For the text-containing cell, return its midpoint in [X, Y] coordinate format. 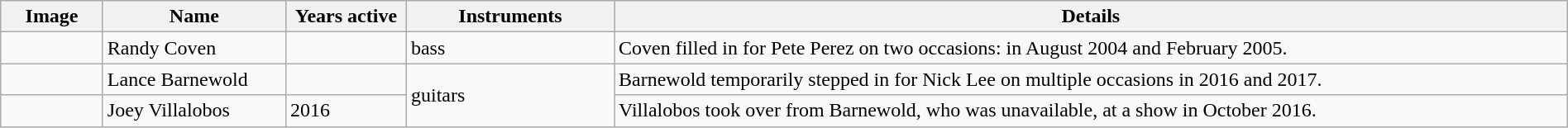
bass [509, 48]
Name [194, 17]
Barnewold temporarily stepped in for Nick Lee on multiple occasions in 2016 and 2017. [1090, 79]
2016 [346, 111]
guitars [509, 95]
Joey Villalobos [194, 111]
Randy Coven [194, 48]
Image [52, 17]
Details [1090, 17]
Years active [346, 17]
Lance Barnewold [194, 79]
Coven filled in for Pete Perez on two occasions: in August 2004 and February 2005. [1090, 48]
Instruments [509, 17]
Villalobos took over from Barnewold, who was unavailable, at a show in October 2016. [1090, 111]
